For the text-containing cell, return its midpoint in [x, y] coordinate format. 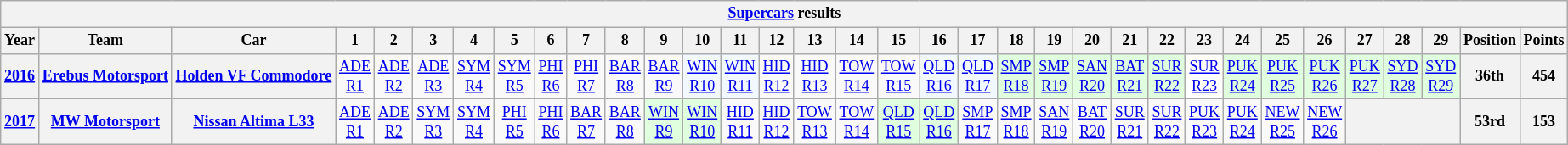
SMPR17 [978, 122]
8 [625, 41]
3 [433, 41]
SANR19 [1054, 122]
20 [1093, 41]
BATR20 [1093, 122]
SYMR5 [514, 76]
26 [1325, 41]
2017 [20, 122]
SMPR19 [1054, 76]
18 [1016, 41]
Position [1491, 41]
22 [1167, 41]
MW Motorsport [105, 122]
11 [741, 41]
27 [1365, 41]
SURR23 [1205, 76]
BARR7 [586, 122]
153 [1543, 122]
454 [1543, 76]
21 [1129, 41]
29 [1441, 41]
5 [514, 41]
Supercars results [784, 14]
HIDR11 [741, 122]
Holden VF Commodore [253, 76]
7 [586, 41]
WINR11 [741, 76]
10 [702, 41]
PUKR27 [1365, 76]
Car [253, 41]
19 [1054, 41]
25 [1282, 41]
QLDR15 [899, 122]
SYDR28 [1402, 76]
17 [978, 41]
PHIR5 [514, 122]
BATR21 [1129, 76]
SURR21 [1129, 122]
28 [1402, 41]
QLDR17 [978, 76]
12 [777, 41]
53rd [1491, 122]
36th [1491, 76]
BARR9 [664, 76]
23 [1205, 41]
PUKR23 [1205, 122]
2016 [20, 76]
Nissan Altima L33 [253, 122]
SYMR3 [433, 122]
9 [664, 41]
WINR9 [664, 122]
2 [393, 41]
16 [939, 41]
24 [1243, 41]
SANR20 [1093, 76]
NEWR26 [1325, 122]
NEWR25 [1282, 122]
PUKR26 [1325, 76]
SYDR29 [1441, 76]
Points [1543, 41]
14 [857, 41]
PHIR7 [586, 76]
TOWR15 [899, 76]
15 [899, 41]
6 [551, 41]
Erebus Motorsport [105, 76]
ADER3 [433, 76]
13 [814, 41]
4 [474, 41]
TOWR13 [814, 122]
1 [355, 41]
Team [105, 41]
PUKR25 [1282, 76]
HIDR13 [814, 76]
Year [20, 41]
